For the text-containing cell, return its midpoint in [X, Y] coordinate format. 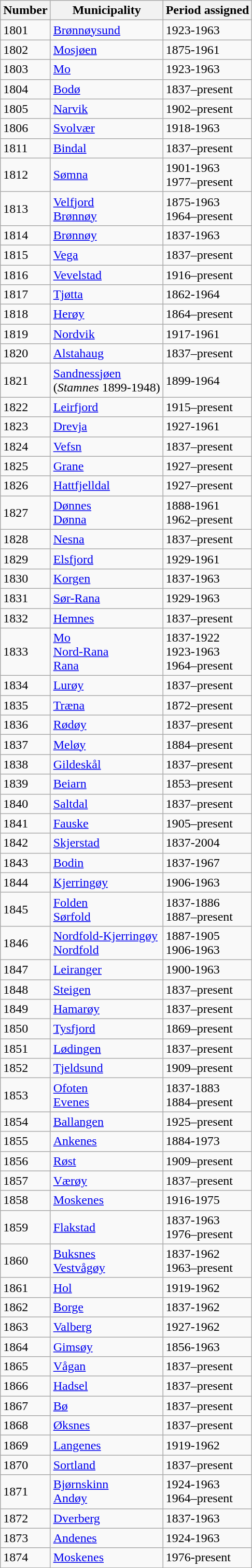
1837-19621963–present [207, 1260]
1821 [25, 380]
1924-19631964–present [207, 1491]
1837-19221923-19631964–present [207, 652]
Elsfjord [107, 559]
Brønnøy [107, 235]
Herøy [107, 314]
1828 [25, 539]
1929-1963 [207, 598]
1929-1961 [207, 559]
1867 [25, 1406]
1852 [25, 1068]
1900-1963 [207, 969]
Dverberg [107, 1518]
1874 [25, 1558]
1850 [25, 1029]
1869 [25, 1445]
1803 [25, 69]
1915–present [207, 407]
OfotenEvenes [107, 1095]
1871 [25, 1491]
1862 [25, 1307]
1866 [25, 1386]
1927-1962 [207, 1327]
1834 [25, 686]
Bodø [107, 89]
1843 [25, 863]
Period assigned [207, 10]
1832 [25, 618]
1812 [25, 175]
1820 [25, 354]
1888-19611962–present [207, 513]
1837-18831884–present [207, 1095]
1861 [25, 1287]
Municipality [107, 10]
Flakstad [107, 1227]
Sortland [107, 1465]
VelfjordBrønnøy [107, 208]
1872–present [207, 705]
Langenes [107, 1445]
Meløy [107, 745]
1802 [25, 50]
1830 [25, 578]
Træna [107, 705]
Bindal [107, 148]
Vefsn [107, 446]
1816 [25, 275]
1827 [25, 513]
Skjerstad [107, 843]
Mosjøen [107, 50]
Vågan [107, 1367]
Øksnes [107, 1426]
DønnesDønna [107, 513]
1870 [25, 1465]
1905–present [207, 823]
1823 [25, 427]
1847 [25, 969]
1815 [25, 255]
1854 [25, 1122]
Gildeskål [107, 764]
Borge [107, 1307]
Bø [107, 1406]
1860 [25, 1260]
1826 [25, 486]
Hemnes [107, 618]
1841 [25, 823]
BuksnesVestvågøy [107, 1260]
1817 [25, 295]
Andenes [107, 1538]
Steigen [107, 990]
1848 [25, 990]
1862-1964 [207, 295]
1825 [25, 466]
1859 [25, 1227]
1822 [25, 407]
1838 [25, 764]
1873 [25, 1538]
1846 [25, 942]
1927-1961 [207, 427]
Tysfjord [107, 1029]
Hol [107, 1287]
1853 [25, 1095]
Tjøtta [107, 295]
Hadsel [107, 1386]
1884–present [207, 745]
1837 [25, 745]
Drevja [107, 427]
1805 [25, 109]
1804 [25, 89]
Beiarn [107, 784]
1887-19051906-1963 [207, 942]
Nesna [107, 539]
FoldenSørfold [107, 909]
1872 [25, 1518]
1840 [25, 804]
1845 [25, 909]
1819 [25, 334]
Sør-Rana [107, 598]
1818 [25, 314]
Grane [107, 466]
Brønnøysund [107, 30]
1884-1973 [207, 1141]
1906-1963 [207, 882]
Ankenes [107, 1141]
1864–present [207, 314]
Ballangen [107, 1122]
1824 [25, 446]
1813 [25, 208]
1858 [25, 1200]
Røst [107, 1161]
1831 [25, 598]
Vevelstad [107, 275]
1853–present [207, 784]
1875-19631964–present [207, 208]
1856 [25, 1161]
1918-1963 [207, 128]
1869–present [207, 1029]
Nordvik [107, 334]
1811 [25, 148]
1844 [25, 882]
Leirfjord [107, 407]
Korgen [107, 578]
Alstahaug [107, 354]
1899-1964 [207, 380]
Hamarøy [107, 1009]
Kjerringøy [107, 882]
Lurøy [107, 686]
1836 [25, 725]
Sandnessjøen(Stamnes 1899-1948) [107, 380]
1916-1975 [207, 1200]
1837-1967 [207, 863]
Bodin [107, 863]
1916–present [207, 275]
Mo [107, 69]
Valberg [107, 1327]
1851 [25, 1049]
Fauske [107, 823]
1806 [25, 128]
1814 [25, 235]
Gimsøy [107, 1347]
1801 [25, 30]
1925–present [207, 1122]
1875-1961 [207, 50]
1835 [25, 705]
1864 [25, 1347]
Sømna [107, 175]
1849 [25, 1009]
Værøy [107, 1181]
1865 [25, 1367]
1833 [25, 652]
Lødingen [107, 1049]
1837-1962 [207, 1307]
1976-present [207, 1558]
Number [25, 10]
1863 [25, 1327]
Rødøy [107, 725]
1868 [25, 1426]
1842 [25, 843]
1917-1961 [207, 334]
MoNord-RanaRana [107, 652]
Hattfjelldal [107, 486]
1857 [25, 1181]
Vega [107, 255]
Tjeldsund [107, 1068]
Nordfold-KjerringøyNordfold [107, 942]
Svolvær [107, 128]
1902–present [207, 109]
1839 [25, 784]
1837-2004 [207, 843]
Narvik [107, 109]
1855 [25, 1141]
BjørnskinnAndøy [107, 1491]
Saltdal [107, 804]
1837-18861887–present [207, 909]
1924-1963 [207, 1538]
1837-19631976–present [207, 1227]
1829 [25, 559]
1856-1963 [207, 1347]
Leiranger [107, 969]
1901-19631977–present [207, 175]
